Capture the cell that displays the provided text and extract its [X, Y] central coordinate. 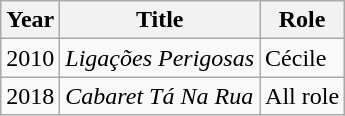
Year [30, 20]
Role [302, 20]
All role [302, 96]
2010 [30, 58]
Cabaret Tá Na Rua [160, 96]
Ligações Perigosas [160, 58]
Title [160, 20]
2018 [30, 96]
Cécile [302, 58]
